Extract the (X, Y) coordinate from the center of the cell holding the provided text.  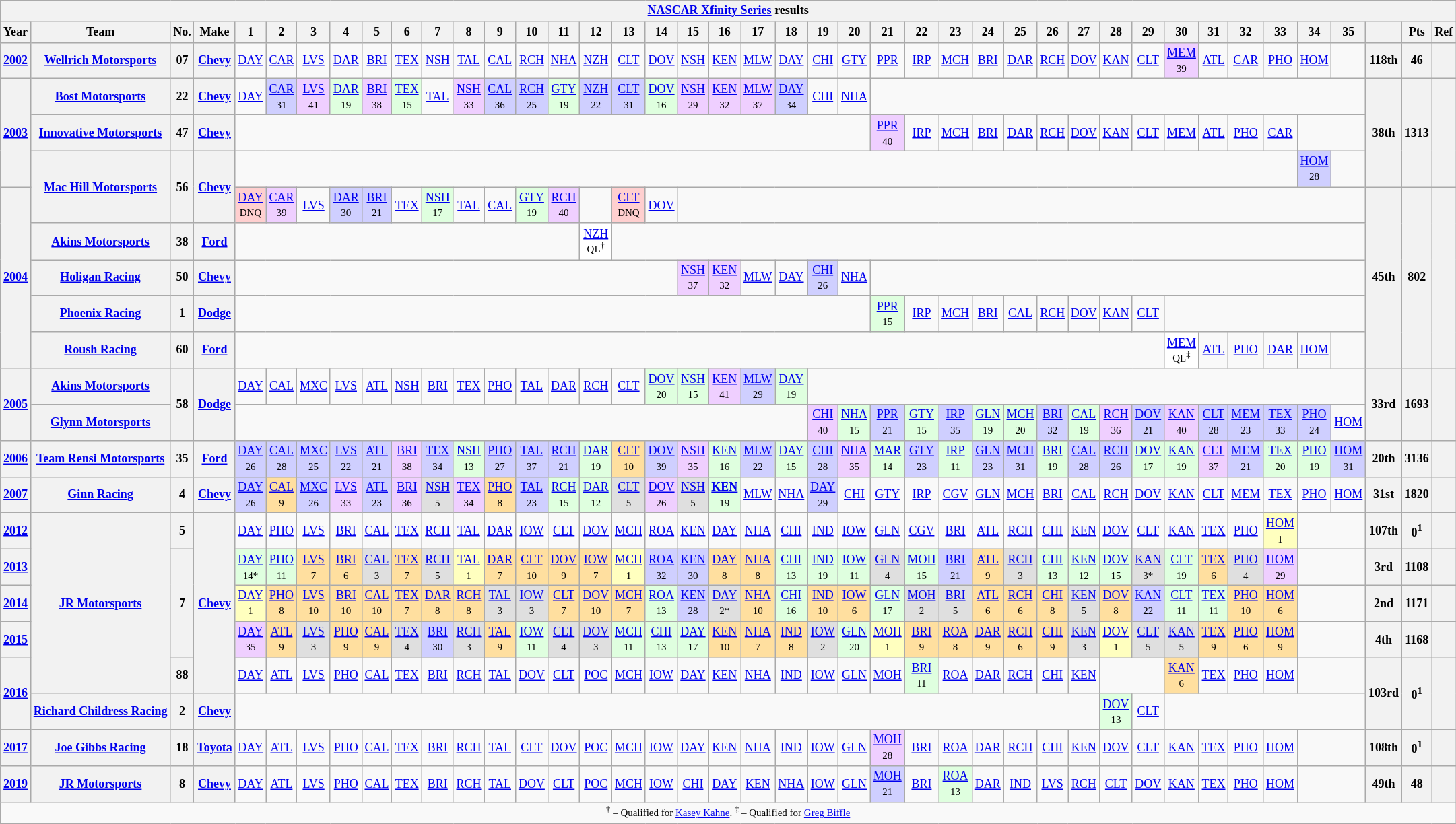
RCH5 (438, 567)
1820 (1417, 495)
RCH25 (532, 97)
DOV26 (661, 495)
CHI9 (1053, 640)
DAY29 (823, 495)
CLT28 (1214, 423)
DOV20 (661, 386)
BRI5 (956, 603)
ROA32 (661, 567)
12 (596, 32)
IOW7 (596, 567)
GLN4 (888, 567)
TAL37 (532, 458)
TEX15 (407, 97)
30 (1182, 32)
DOV1 (1116, 640)
NHA15 (855, 423)
Holigan Racing (100, 278)
1693 (1417, 404)
IOW3 (532, 603)
NSH33 (469, 97)
DOV13 (1116, 712)
HOM1 (1281, 531)
Innovative Motorsports (100, 133)
33rd (1384, 404)
10 (532, 32)
PPR40 (888, 133)
LVS10 (314, 603)
IRP11 (956, 458)
DOV10 (596, 603)
PHO11 (282, 567)
CAL19 (1084, 423)
NSH15 (693, 386)
31 (1214, 32)
58 (182, 404)
NSH17 (438, 205)
RCH40 (564, 205)
6 (407, 32)
2003 (16, 133)
KEN5 (1084, 603)
DAY15 (791, 458)
KAN5 (1182, 640)
46 (1417, 61)
DAYDNQ (251, 205)
07 (182, 61)
NSH37 (693, 278)
Toyota (214, 748)
17 (758, 32)
NHA35 (855, 458)
ROA8 (956, 640)
38th (1384, 133)
TEX9 (1214, 640)
HOM29 (1281, 567)
DAR9 (987, 640)
RCH15 (564, 495)
13 (629, 32)
KAN3* (1148, 567)
CAR31 (282, 97)
4th (1384, 640)
CHI16 (791, 603)
CAL3 (377, 567)
1313 (1417, 133)
49th (1384, 784)
Team (100, 32)
MCH1 (629, 567)
KEN41 (725, 386)
KAN22 (1148, 603)
CAR39 (282, 205)
DAY2* (725, 603)
MLW37 (758, 97)
Richard Childress Racing (100, 712)
20 (855, 32)
DAR8 (438, 603)
BRI30 (438, 640)
DAY8 (725, 567)
DOV8 (1116, 603)
TEX11 (1214, 603)
PHO4 (1246, 567)
50 (182, 278)
CLT11 (1182, 603)
PPR21 (888, 423)
CLT19 (1182, 567)
GTY15 (921, 423)
MEM39 (1182, 61)
KEN19 (725, 495)
ATL21 (377, 458)
CHI40 (823, 423)
15 (693, 32)
Ginn Racing (100, 495)
32 (1246, 32)
MEMQL‡ (1182, 350)
DOV15 (1116, 567)
CLTDNQ (629, 205)
IOW6 (855, 603)
CHI26 (823, 278)
GLN19 (987, 423)
GLN20 (855, 640)
Roush Racing (100, 350)
IND19 (823, 567)
BRI32 (1053, 423)
BRI11 (921, 675)
TAL3 (500, 603)
RCH26 (1116, 458)
MAR14 (888, 458)
RCH36 (1116, 423)
DAY19 (791, 386)
DAR7 (500, 567)
MOH (888, 675)
802 (1417, 277)
IRP35 (956, 423)
38 (182, 241)
ATL6 (987, 603)
LVS41 (314, 97)
2014 (16, 603)
1168 (1417, 640)
11 (564, 32)
45th (1384, 277)
3rd (1384, 567)
MXC25 (314, 458)
9 (500, 32)
1108 (1417, 567)
BRI10 (346, 603)
60 (182, 350)
2012 (16, 531)
HOM31 (1348, 458)
PHO19 (1315, 458)
2015 (16, 640)
LVS7 (314, 567)
47 (182, 133)
25 (1020, 32)
DOV16 (661, 97)
DOV39 (661, 458)
KEN10 (725, 640)
Phoenix Racing (100, 314)
2016 (16, 693)
107th (1384, 531)
2nd (1384, 603)
MCH20 (1020, 423)
DAY17 (693, 640)
MCH7 (629, 603)
3 (314, 32)
RCH8 (469, 603)
Mac Hill Motorsports (100, 187)
DAY14* (251, 567)
KAN19 (1182, 458)
DOV21 (1148, 423)
MEM21 (1246, 458)
26 (1053, 32)
88 (182, 675)
2017 (16, 748)
HOM9 (1281, 640)
BRI6 (346, 567)
LVS33 (346, 495)
TAL23 (532, 495)
CAL10 (377, 603)
GTY23 (921, 458)
2005 (16, 404)
PHO6 (1246, 640)
NZH (596, 61)
CLT31 (629, 97)
NZH22 (596, 97)
DOV9 (564, 567)
MOH1 (888, 640)
29 (1148, 32)
DAY1 (251, 603)
NASCAR Xfinity Series results (729, 11)
23 (956, 32)
No. (182, 32)
NSH13 (469, 458)
2002 (16, 61)
CAL36 (500, 97)
118th (1384, 61)
Year (16, 32)
NZHQL† (596, 241)
DAY34 (791, 97)
33 (1281, 32)
TEX33 (1281, 423)
MOH15 (921, 567)
MCH31 (1020, 458)
CLT37 (1214, 458)
MLW22 (758, 458)
DAR12 (596, 495)
MOH2 (921, 603)
56 (182, 187)
GLN17 (888, 603)
LVS3 (314, 640)
103rd (1384, 693)
31st (1384, 495)
MXC (314, 386)
KEN16 (725, 458)
DOV17 (1148, 458)
21 (888, 32)
19 (823, 32)
LVS22 (346, 458)
IND8 (791, 640)
NHA7 (758, 640)
2019 (16, 784)
TEX6 (1214, 567)
2006 (16, 458)
2007 (16, 495)
PHO10 (1246, 603)
14 (661, 32)
MLW29 (758, 386)
KEN3 (1084, 640)
16 (725, 32)
RCH21 (564, 458)
108th (1384, 748)
34 (1315, 32)
NSH35 (693, 458)
CLT4 (564, 640)
KEN12 (1084, 567)
DAR30 (346, 205)
Wellrich Motorsports (100, 61)
PHO24 (1315, 423)
PPR15 (888, 314)
CHI28 (823, 458)
CLT7 (564, 603)
24 (987, 32)
NHA8 (758, 567)
48 (1417, 784)
PHO27 (500, 458)
Glynn Motorsports (100, 423)
MCH11 (629, 640)
DAY35 (251, 640)
HOM28 (1315, 169)
TAL9 (500, 640)
HOM6 (1281, 603)
Team Rensi Motorsports (100, 458)
PHO9 (346, 640)
20th (1384, 458)
3136 (1417, 458)
GLN23 (987, 458)
KEN28 (693, 603)
Ref (1444, 32)
2013 (16, 567)
KAN40 (1182, 423)
Joe Gibbs Racing (100, 748)
DOV3 (596, 640)
KAN6 (1182, 675)
IOW2 (823, 640)
Make (214, 32)
1171 (1417, 603)
Bost Motorsports (100, 97)
2004 (16, 277)
MOH28 (888, 748)
CHI8 (1053, 603)
TEX4 (407, 640)
NSH29 (693, 97)
MOH21 (888, 784)
IND10 (823, 603)
BRI9 (921, 640)
TEX20 (1281, 458)
28 (1116, 32)
NHA10 (758, 603)
BRI36 (407, 495)
ATL23 (377, 495)
BRI19 (1053, 458)
KEN30 (693, 567)
PPR (888, 61)
Pts (1417, 32)
TAL1 (469, 567)
† – Qualified for Kasey Kahne. ‡ – Qualified for Greg Biffle (729, 813)
MEM23 (1246, 423)
27 (1084, 32)
MXC26 (314, 495)
